Capture the cell that displays the provided text and extract its [X, Y] central coordinate. 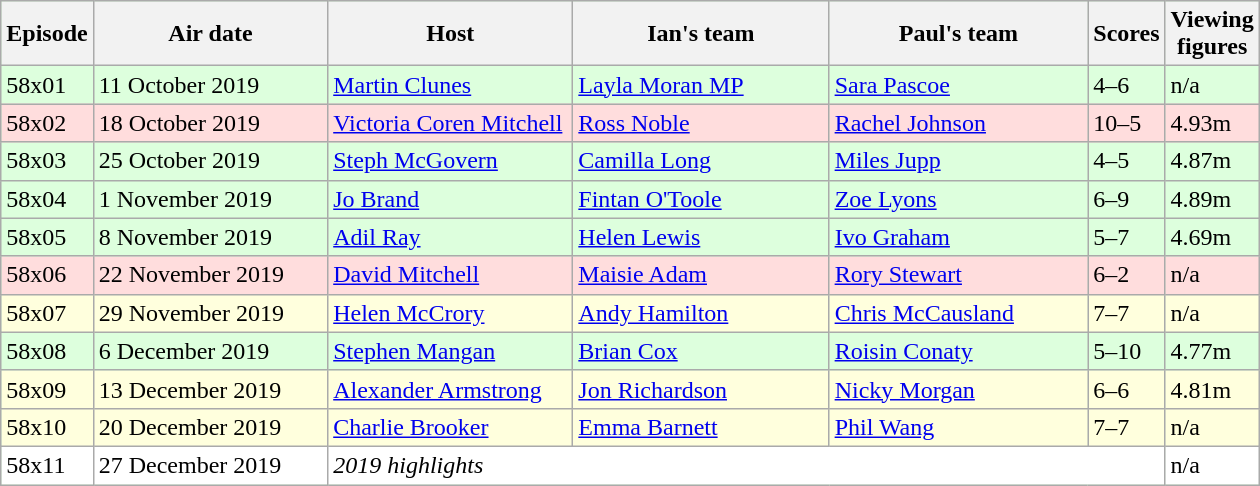
4–5 [1126, 161]
4.89m [1212, 199]
58x03 [47, 161]
25 October 2019 [210, 161]
4–6 [1126, 85]
Ross Noble [701, 123]
4.87m [1212, 161]
Viewing figures [1212, 34]
Roisin Conaty [958, 351]
5–10 [1126, 351]
27 December 2019 [210, 465]
Martin Clunes [450, 85]
Camilla Long [701, 161]
Air date [210, 34]
Steph McGovern [450, 161]
4.81m [1212, 389]
4.93m [1212, 123]
29 November 2019 [210, 313]
Episode [47, 34]
Miles Jupp [958, 161]
Ian's team [701, 34]
Fintan O'Toole [701, 199]
6 December 2019 [210, 351]
4.69m [1212, 237]
Jo Brand [450, 199]
Nicky Morgan [958, 389]
Host [450, 34]
22 November 2019 [210, 275]
6–2 [1126, 275]
18 October 2019 [210, 123]
Maisie Adam [701, 275]
58x08 [47, 351]
Layla Moran MP [701, 85]
Zoe Lyons [958, 199]
Charlie Brooker [450, 427]
Victoria Coren Mitchell [450, 123]
58x07 [47, 313]
10–5 [1126, 123]
Ivo Graham [958, 237]
58x01 [47, 85]
Rory Stewart [958, 275]
Adil Ray [450, 237]
6–9 [1126, 199]
Paul's team [958, 34]
Stephen Mangan [450, 351]
Alexander Armstrong [450, 389]
58x05 [47, 237]
6–6 [1126, 389]
58x10 [47, 427]
Emma Barnett [701, 427]
Andy Hamilton [701, 313]
Scores [1126, 34]
Jon Richardson [701, 389]
1 November 2019 [210, 199]
11 October 2019 [210, 85]
58x04 [47, 199]
Brian Cox [701, 351]
4.77m [1212, 351]
13 December 2019 [210, 389]
Rachel Johnson [958, 123]
Helen McCrory [450, 313]
58x06 [47, 275]
58x11 [47, 465]
Sara Pascoe [958, 85]
Chris McCausland [958, 313]
5–7 [1126, 237]
Phil Wang [958, 427]
David Mitchell [450, 275]
2019 highlights [746, 465]
Helen Lewis [701, 237]
58x09 [47, 389]
8 November 2019 [210, 237]
58x02 [47, 123]
20 December 2019 [210, 427]
